Determine the [x, y] coordinate at the center of the cell enclosing the given text.  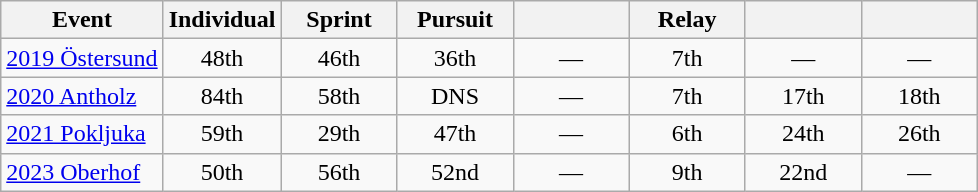
Individual [222, 20]
46th [339, 58]
50th [222, 172]
56th [339, 172]
18th [919, 96]
2023 Oberhof [82, 172]
DNS [455, 96]
48th [222, 58]
Sprint [339, 20]
Event [82, 20]
6th [687, 134]
29th [339, 134]
59th [222, 134]
36th [455, 58]
2019 Östersund [82, 58]
2021 Pokljuka [82, 134]
47th [455, 134]
26th [919, 134]
Pursuit [455, 20]
24th [803, 134]
17th [803, 96]
58th [339, 96]
22nd [803, 172]
52nd [455, 172]
9th [687, 172]
2020 Antholz [82, 96]
Relay [687, 20]
84th [222, 96]
